Scan for the cell matching the given text and deliver its (X, Y) coordinate at center. 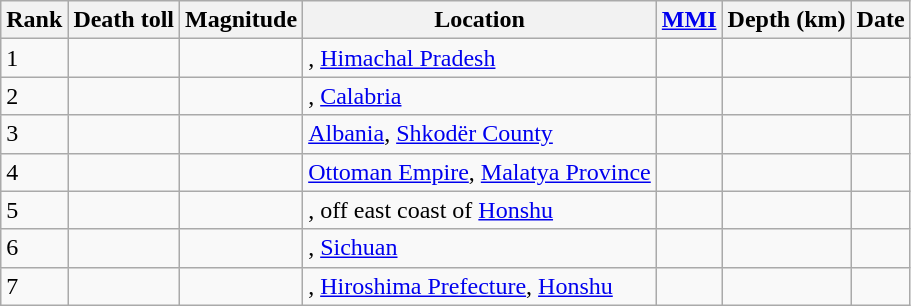
5 (34, 210)
2 (34, 96)
, Sichuan (480, 248)
Location (480, 20)
7 (34, 286)
Date (880, 20)
MMI (689, 20)
Depth (km) (786, 20)
Ottoman Empire, Malatya Province (480, 172)
4 (34, 172)
3 (34, 134)
1 (34, 58)
6 (34, 248)
Death toll (124, 20)
Magnitude (242, 20)
, Hiroshima Prefecture, Honshu (480, 286)
, off east coast of Honshu (480, 210)
Rank (34, 20)
Albania, Shkodër County (480, 134)
, Himachal Pradesh (480, 58)
, Calabria (480, 96)
